Determine the [x, y] coordinate at the center of the cell enclosing the given text.  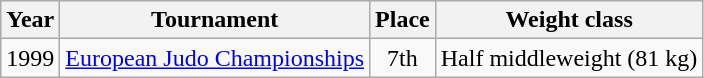
Year [30, 20]
Place [403, 20]
Weight class [569, 20]
Half middleweight (81 kg) [569, 58]
7th [403, 58]
1999 [30, 58]
Tournament [215, 20]
European Judo Championships [215, 58]
